Find where the given text appears and provide that cell's center as (x, y) coordinate. 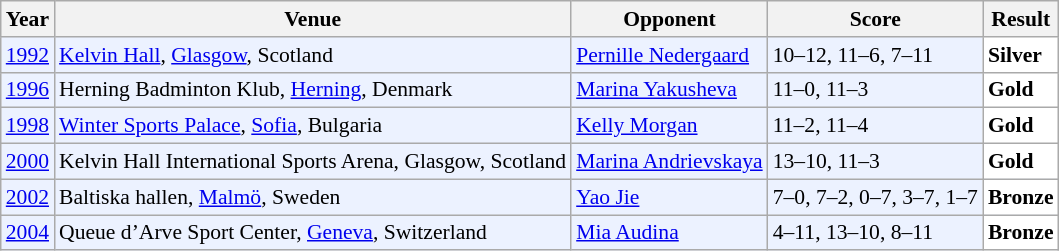
Venue (312, 19)
Score (876, 19)
Kelvin Hall, Glasgow, Scotland (312, 55)
Yao Jie (670, 197)
11–0, 11–3 (876, 90)
7–0, 7–2, 0–7, 3–7, 1–7 (876, 197)
4–11, 13–10, 8–11 (876, 233)
Kelly Morgan (670, 126)
Result (1021, 19)
Marina Yakusheva (670, 90)
Mia Audina (670, 233)
Baltiska hallen, Malmö, Sweden (312, 197)
Herning Badminton Klub, Herning, Denmark (312, 90)
2000 (28, 162)
11–2, 11–4 (876, 126)
10–12, 11–6, 7–11 (876, 55)
Pernille Nedergaard (670, 55)
1992 (28, 55)
2004 (28, 233)
2002 (28, 197)
1996 (28, 90)
1998 (28, 126)
Marina Andrievskaya (670, 162)
Winter Sports Palace, Sofia, Bulgaria (312, 126)
Silver (1021, 55)
Year (28, 19)
13–10, 11–3 (876, 162)
Queue d’Arve Sport Center, Geneva, Switzerland (312, 233)
Kelvin Hall International Sports Arena, Glasgow, Scotland (312, 162)
Opponent (670, 19)
